Search for the cell housing the specified text and yield its (x, y) center coordinate. 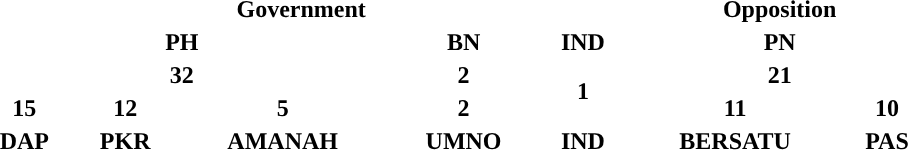
5 (283, 108)
IND (582, 42)
BN (464, 42)
11 (735, 108)
12 (126, 108)
1 (582, 92)
